Search for the cell housing the specified text and yield its [x, y] center coordinate. 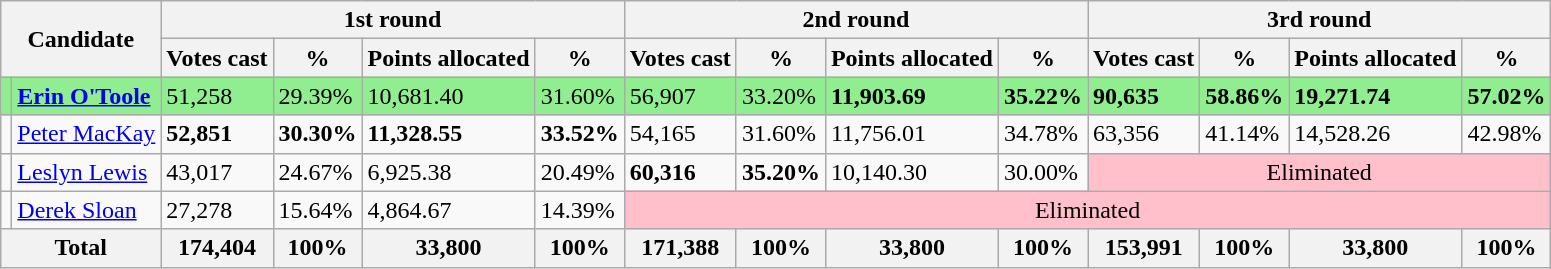
19,271.74 [1376, 96]
14,528.26 [1376, 134]
Peter MacKay [86, 134]
6,925.38 [448, 172]
41.14% [1244, 134]
90,635 [1144, 96]
Derek Sloan [86, 210]
Leslyn Lewis [86, 172]
171,388 [680, 248]
30.30% [318, 134]
10,681.40 [448, 96]
30.00% [1042, 172]
3rd round [1320, 20]
35.20% [780, 172]
29.39% [318, 96]
Total [81, 248]
56,907 [680, 96]
63,356 [1144, 134]
51,258 [217, 96]
1st round [392, 20]
24.67% [318, 172]
14.39% [580, 210]
174,404 [217, 248]
11,756.01 [912, 134]
Candidate [81, 39]
33.52% [580, 134]
153,991 [1144, 248]
34.78% [1042, 134]
35.22% [1042, 96]
2nd round [856, 20]
58.86% [1244, 96]
52,851 [217, 134]
42.98% [1506, 134]
4,864.67 [448, 210]
Erin O'Toole [86, 96]
10,140.30 [912, 172]
54,165 [680, 134]
43,017 [217, 172]
60,316 [680, 172]
11,903.69 [912, 96]
33.20% [780, 96]
20.49% [580, 172]
27,278 [217, 210]
57.02% [1506, 96]
15.64% [318, 210]
11,328.55 [448, 134]
